Find where the given text appears and provide that cell's center as [X, Y] coordinate. 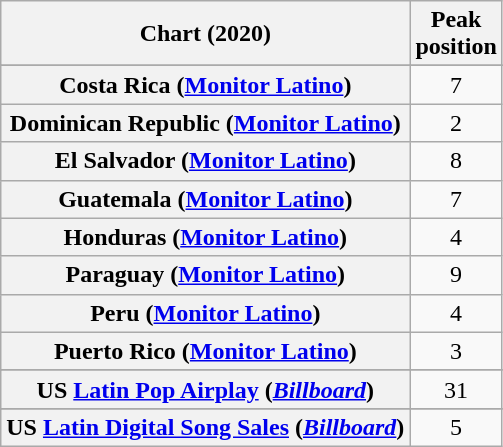
Peakposition [456, 34]
5 [456, 427]
Chart (2020) [206, 34]
Costa Rica (Monitor Latino) [206, 85]
Guatemala (Monitor Latino) [206, 199]
8 [456, 161]
El Salvador (Monitor Latino) [206, 161]
9 [456, 275]
31 [456, 389]
Paraguay (Monitor Latino) [206, 275]
Dominican Republic (Monitor Latino) [206, 123]
Puerto Rico (Monitor Latino) [206, 351]
3 [456, 351]
Honduras (Monitor Latino) [206, 237]
Peru (Monitor Latino) [206, 313]
US Latin Pop Airplay (Billboard) [206, 389]
US Latin Digital Song Sales (Billboard) [206, 427]
2 [456, 123]
